Provide the [X, Y] coordinate of the cell's center where the given text is located.  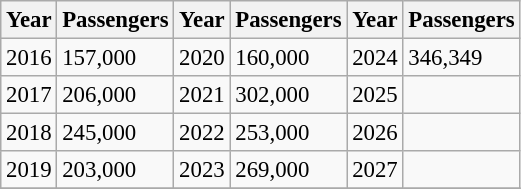
2018 [29, 133]
346,349 [462, 58]
2027 [375, 170]
253,000 [288, 133]
269,000 [288, 170]
302,000 [288, 95]
2019 [29, 170]
245,000 [116, 133]
2017 [29, 95]
2025 [375, 95]
2020 [202, 58]
2022 [202, 133]
2024 [375, 58]
157,000 [116, 58]
206,000 [116, 95]
2021 [202, 95]
2026 [375, 133]
203,000 [116, 170]
2016 [29, 58]
2023 [202, 170]
160,000 [288, 58]
